Identify which cell holds the provided text, then report its (X, Y) central coordinate. 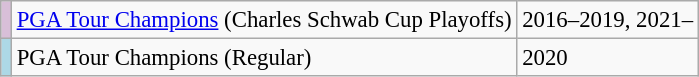
PGA Tour Champions (Charles Schwab Cup Playoffs) (264, 20)
2020 (608, 58)
2016–2019, 2021– (608, 20)
PGA Tour Champions (Regular) (264, 58)
